Detect which cell encompasses the target text, then output its [x, y] center coordinate. 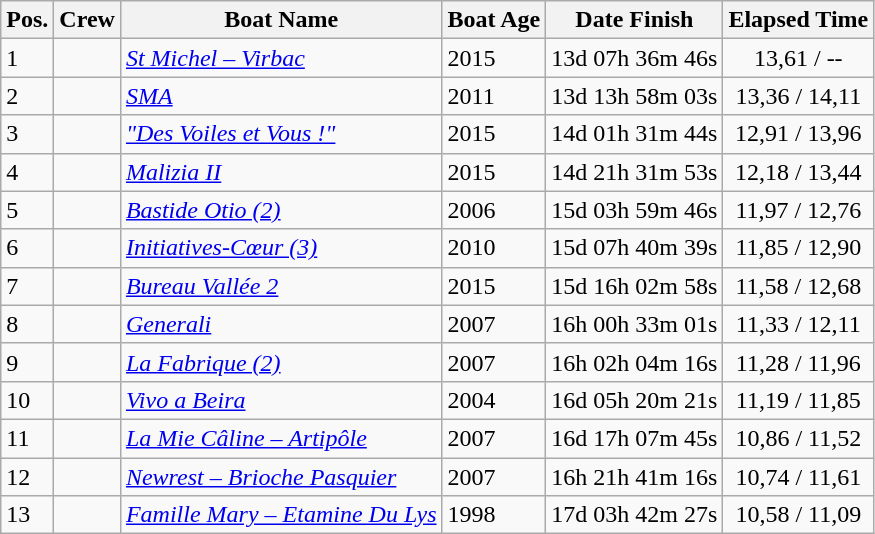
15d 07h 40m 39s [634, 248]
10,58 / 11,09 [798, 515]
11,28 / 11,96 [798, 362]
7 [28, 286]
5 [28, 210]
Vivo a Beira [281, 400]
SMA [281, 96]
13d 13h 58m 03s [634, 96]
10 [28, 400]
Elapsed Time [798, 20]
9 [28, 362]
2 [28, 96]
2006 [494, 210]
8 [28, 324]
15d 16h 02m 58s [634, 286]
16h 00h 33m 01s [634, 324]
1998 [494, 515]
12,91 / 13,96 [798, 134]
16h 02h 04m 16s [634, 362]
10,74 / 11,61 [798, 477]
"Des Voiles et Vous !" [281, 134]
11,85 / 12,90 [798, 248]
6 [28, 248]
11,19 / 11,85 [798, 400]
12,18 / 13,44 [798, 172]
14d 01h 31m 44s [634, 134]
13 [28, 515]
16d 05h 20m 21s [634, 400]
11,58 / 12,68 [798, 286]
15d 03h 59m 46s [634, 210]
Generali [281, 324]
Newrest – Brioche Pasquier [281, 477]
2010 [494, 248]
Pos. [28, 20]
Malizia II [281, 172]
16d 17h 07m 45s [634, 438]
St Michel – Virbac [281, 58]
La Mie Câline – Artipôle [281, 438]
11,33 / 12,11 [798, 324]
13d 07h 36m 46s [634, 58]
Date Finish [634, 20]
Bureau Vallée 2 [281, 286]
12 [28, 477]
11 [28, 438]
17d 03h 42m 27s [634, 515]
2011 [494, 96]
11,97 / 12,76 [798, 210]
3 [28, 134]
10,86 / 11,52 [798, 438]
Famille Mary – Etamine Du Lys [281, 515]
13,36 / 14,11 [798, 96]
1 [28, 58]
Boat Age [494, 20]
16h 21h 41m 16s [634, 477]
14d 21h 31m 53s [634, 172]
Initiatives-Cœur (3) [281, 248]
Crew [88, 20]
Bastide Otio (2) [281, 210]
13,61 / -- [798, 58]
2004 [494, 400]
Boat Name [281, 20]
4 [28, 172]
La Fabrique (2) [281, 362]
